Return the [x, y] coordinate for the center point of the cell that contains the specified text.  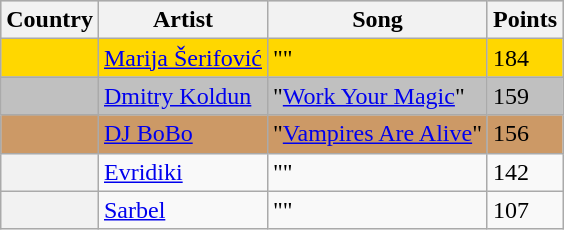
Points [524, 20]
142 [524, 172]
107 [524, 210]
DJ BoBo [182, 134]
184 [524, 58]
"Vampires Are Alive" [377, 134]
Country [50, 20]
Dmitry Koldun [182, 96]
Sarbel [182, 210]
156 [524, 134]
Evridiki [182, 172]
Marija Šerifović [182, 58]
159 [524, 96]
"Work Your Magic" [377, 96]
Artist [182, 20]
Song [377, 20]
